Search for the cell housing the specified text and yield its [X, Y] center coordinate. 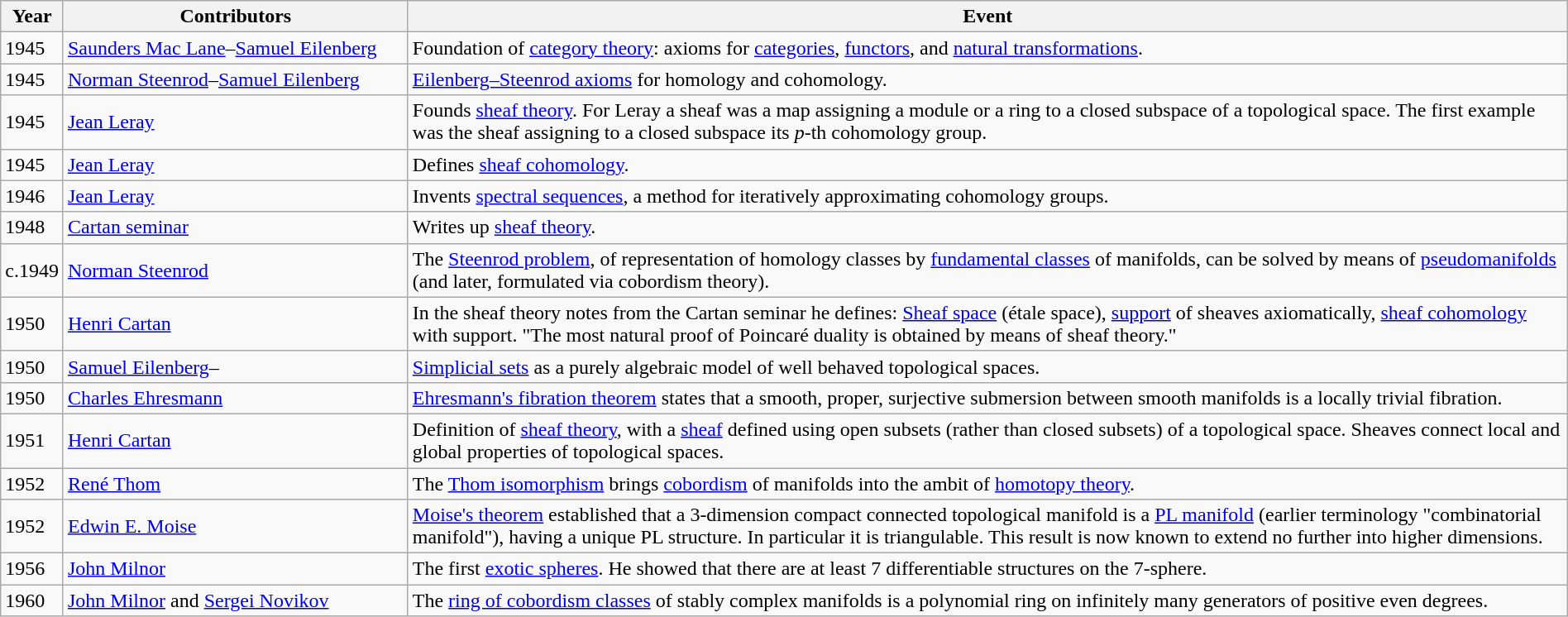
Norman Steenrod [235, 270]
Writes up sheaf theory. [987, 227]
Edwin E. Moise [235, 526]
The Thom isomorphism brings cobordism of manifolds into the ambit of homotopy theory. [987, 484]
René Thom [235, 484]
John Milnor and Sergei Novikov [235, 600]
Simplicial sets as a purely algebraic model of well behaved topological spaces. [987, 366]
Saunders Mac Lane–Samuel Eilenberg [235, 48]
The first exotic spheres. He showed that there are at least 7 differentiable structures on the 7-sphere. [987, 569]
1948 [32, 227]
1946 [32, 196]
Norman Steenrod–Samuel Eilenberg [235, 79]
Defines sheaf cohomology. [987, 165]
1951 [32, 440]
John Milnor [235, 569]
The ring of cobordism classes of stably complex manifolds is a polynomial ring on infinitely many generators of positive even degrees. [987, 600]
Invents spectral sequences, a method for iteratively approximating cohomology groups. [987, 196]
Cartan seminar [235, 227]
Charles Ehresmann [235, 398]
Event [987, 17]
Samuel Eilenberg– [235, 366]
Contributors [235, 17]
1956 [32, 569]
Foundation of category theory: axioms for categories, functors, and natural transformations. [987, 48]
c.1949 [32, 270]
Year [32, 17]
Eilenberg–Steenrod axioms for homology and cohomology. [987, 79]
Ehresmann's fibration theorem states that a smooth, proper, surjective submersion between smooth manifolds is a locally trivial fibration. [987, 398]
1960 [32, 600]
